Identify which cell holds the provided text, then report its (x, y) central coordinate. 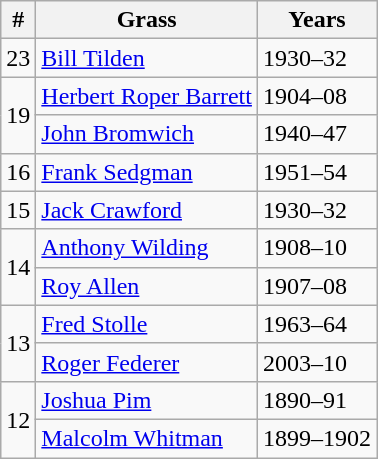
1899–1902 (316, 438)
1963–64 (316, 324)
23 (18, 58)
2003–10 (316, 362)
15 (18, 210)
13 (18, 343)
1907–08 (316, 286)
John Bromwich (147, 134)
Roy Allen (147, 286)
19 (18, 115)
Jack Crawford (147, 210)
16 (18, 172)
1890–91 (316, 400)
Herbert Roper Barrett (147, 96)
Roger Federer (147, 362)
Bill Tilden (147, 58)
Anthony Wilding (147, 248)
Grass (147, 20)
Frank Sedgman (147, 172)
Malcolm Whitman (147, 438)
1951–54 (316, 172)
Years (316, 20)
12 (18, 419)
1940–47 (316, 134)
Fred Stolle (147, 324)
14 (18, 267)
# (18, 20)
Joshua Pim (147, 400)
1904–08 (316, 96)
1908–10 (316, 248)
